Extract the (x, y) coordinate from the center of the cell holding the provided text.  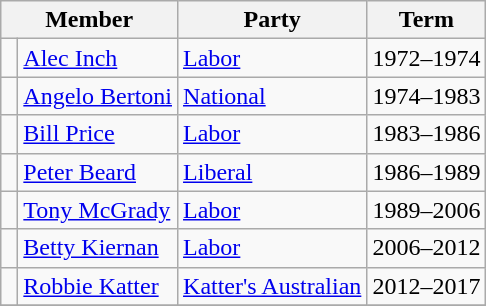
1974–1983 (426, 96)
Katter's Australian (272, 286)
Betty Kiernan (98, 248)
Liberal (272, 172)
1989–2006 (426, 210)
National (272, 96)
1986–1989 (426, 172)
Bill Price (98, 134)
Angelo Bertoni (98, 96)
2006–2012 (426, 248)
Robbie Katter (98, 286)
Peter Beard (98, 172)
1983–1986 (426, 134)
1972–1974 (426, 58)
Term (426, 20)
2012–2017 (426, 286)
Tony McGrady (98, 210)
Member (90, 20)
Party (272, 20)
Alec Inch (98, 58)
